Identify which cell holds the provided text, then report its [X, Y] central coordinate. 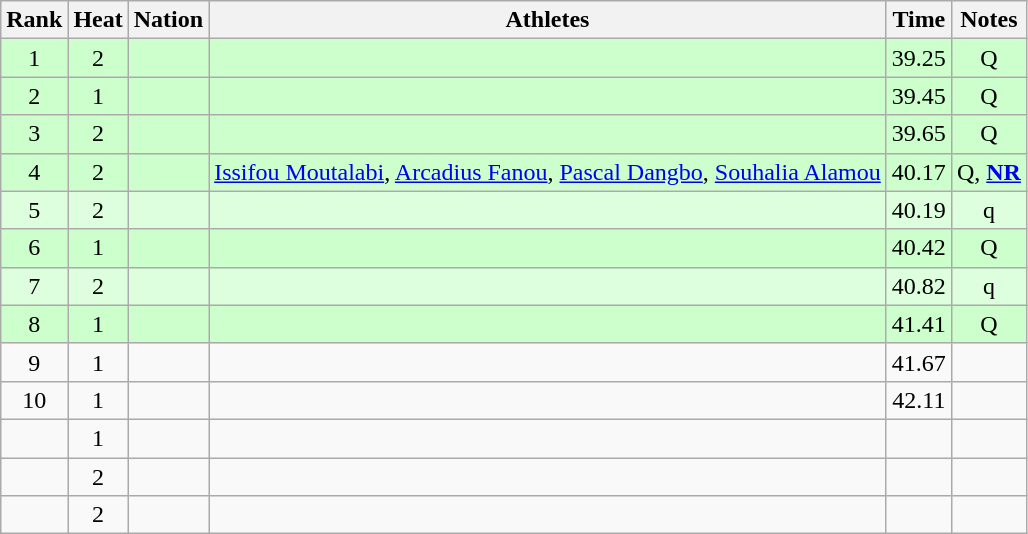
40.19 [918, 210]
Q, NR [988, 172]
Rank [34, 20]
9 [34, 362]
41.67 [918, 362]
8 [34, 324]
41.41 [918, 324]
40.82 [918, 286]
Time [918, 20]
39.25 [918, 58]
40.17 [918, 172]
10 [34, 400]
4 [34, 172]
39.65 [918, 134]
Athletes [548, 20]
Notes [988, 20]
3 [34, 134]
40.42 [918, 248]
5 [34, 210]
39.45 [918, 96]
6 [34, 248]
Heat [98, 20]
7 [34, 286]
Issifou Moutalabi, Arcadius Fanou, Pascal Dangbo, Souhalia Alamou [548, 172]
42.11 [918, 400]
Nation [168, 20]
